Scan for the cell matching the given text and deliver its [X, Y] coordinate at center. 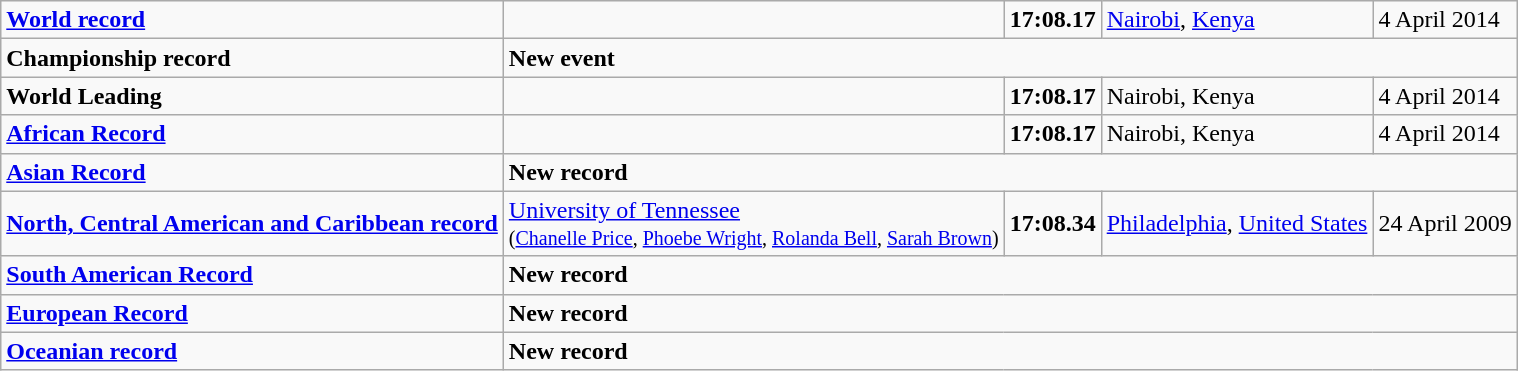
Asian Record [252, 172]
New event [1010, 58]
University of Tennessee(Chanelle Price, Phoebe Wright, Rolanda Bell, Sarah Brown) [754, 224]
European Record [252, 313]
World Leading [252, 96]
Philadelphia, United States [1237, 224]
17:08.34 [1052, 224]
Oceanian record [252, 351]
24 April 2009 [1445, 224]
North, Central American and Caribbean record [252, 224]
South American Record [252, 275]
African Record [252, 134]
Championship record [252, 58]
World record [252, 20]
